Provide the (x, y) coordinate of the cell's center where the given text is located.  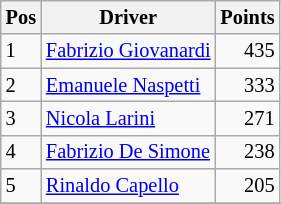
3 (21, 118)
5 (21, 186)
1 (21, 51)
238 (247, 152)
Fabrizio De Simone (128, 152)
Nicola Larini (128, 118)
Points (247, 17)
4 (21, 152)
Fabrizio Giovanardi (128, 51)
333 (247, 85)
Emanuele Naspetti (128, 85)
Rinaldo Capello (128, 186)
Driver (128, 17)
Pos (21, 17)
2 (21, 85)
205 (247, 186)
435 (247, 51)
271 (247, 118)
